Detect which cell encompasses the target text, then output its [X, Y] center coordinate. 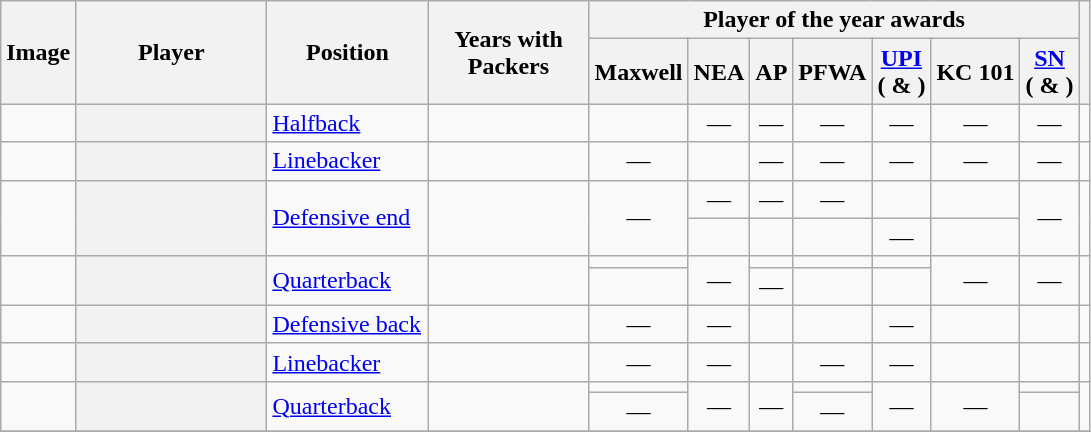
Position [348, 52]
UPI( & ) [902, 72]
Defensive back [348, 324]
Image [38, 52]
Player of the year awards [834, 20]
NEA [719, 72]
PFWA [832, 72]
Player [172, 52]
Maxwell [638, 72]
AP [772, 72]
KC 101 [976, 72]
Defensive end [348, 218]
Years with Packers [508, 52]
SN( & ) [1050, 72]
Halfback [348, 123]
